Return (X, Y) of the center of cell containing provided text 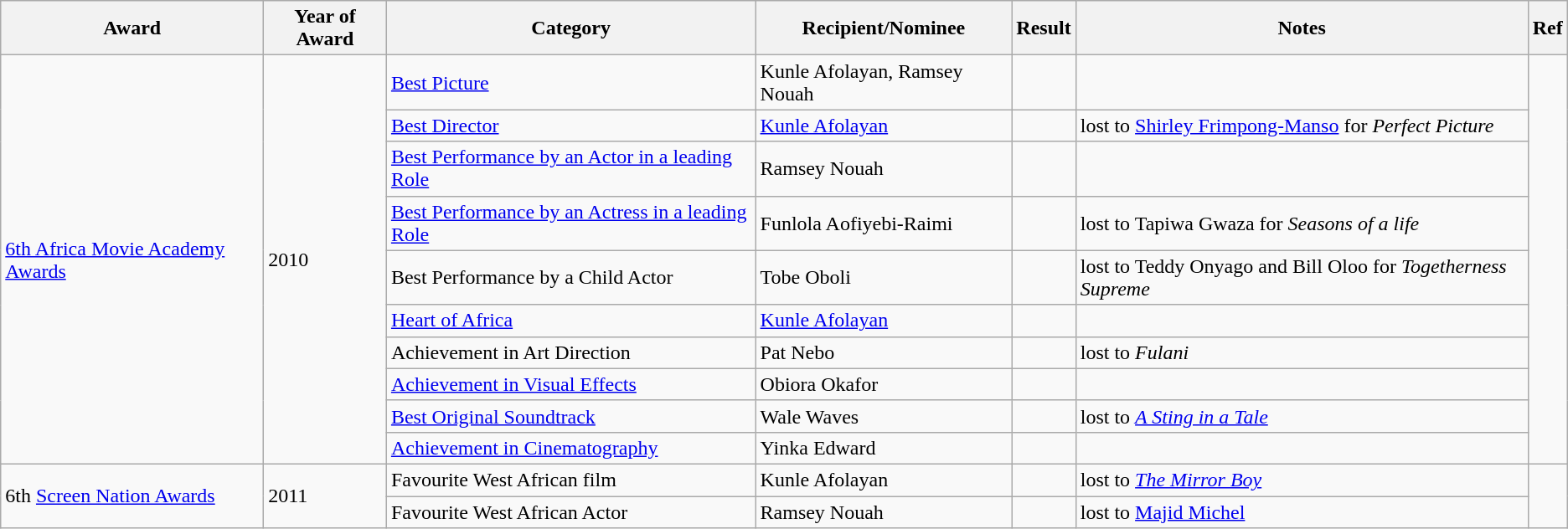
lost to Fulani (1302, 352)
Award (132, 28)
Kunle Afolayan, Ramsey Nouah (884, 82)
Year of Award (325, 28)
lost to Shirley Frimpong-Manso for Perfect Picture (1302, 126)
lost to Majid Michel (1302, 511)
Best Director (571, 126)
Best Original Soundtrack (571, 416)
Favourite West African film (571, 480)
Wale Waves (884, 416)
Recipient/Nominee (884, 28)
lost to Teddy Onyago and Bill Oloo for Togetherness Supreme (1302, 278)
Result (1044, 28)
6th Screen Nation Awards (132, 496)
Yinka Edward (884, 448)
Tobe Oboli (884, 278)
lost to The Mirror Boy (1302, 480)
lost to Tapiwa Gwaza for Seasons of a life (1302, 223)
Achievement in Art Direction (571, 352)
Category (571, 28)
Pat Nebo (884, 352)
Achievement in Cinematography (571, 448)
Favourite West African Actor (571, 511)
6th Africa Movie Academy Awards (132, 259)
Best Performance by an Actor in a leading Role (571, 169)
lost to A Sting in a Tale (1302, 416)
2011 (325, 496)
Achievement in Visual Effects (571, 384)
Heart of Africa (571, 321)
2010 (325, 259)
Obiora Okafor (884, 384)
Ref (1548, 28)
Best Performance by a Child Actor (571, 278)
Funlola Aofiyebi-Raimi (884, 223)
Best Picture (571, 82)
Best Performance by an Actress in a leading Role (571, 223)
Notes (1302, 28)
